Return [X, Y] of the center of cell containing provided text 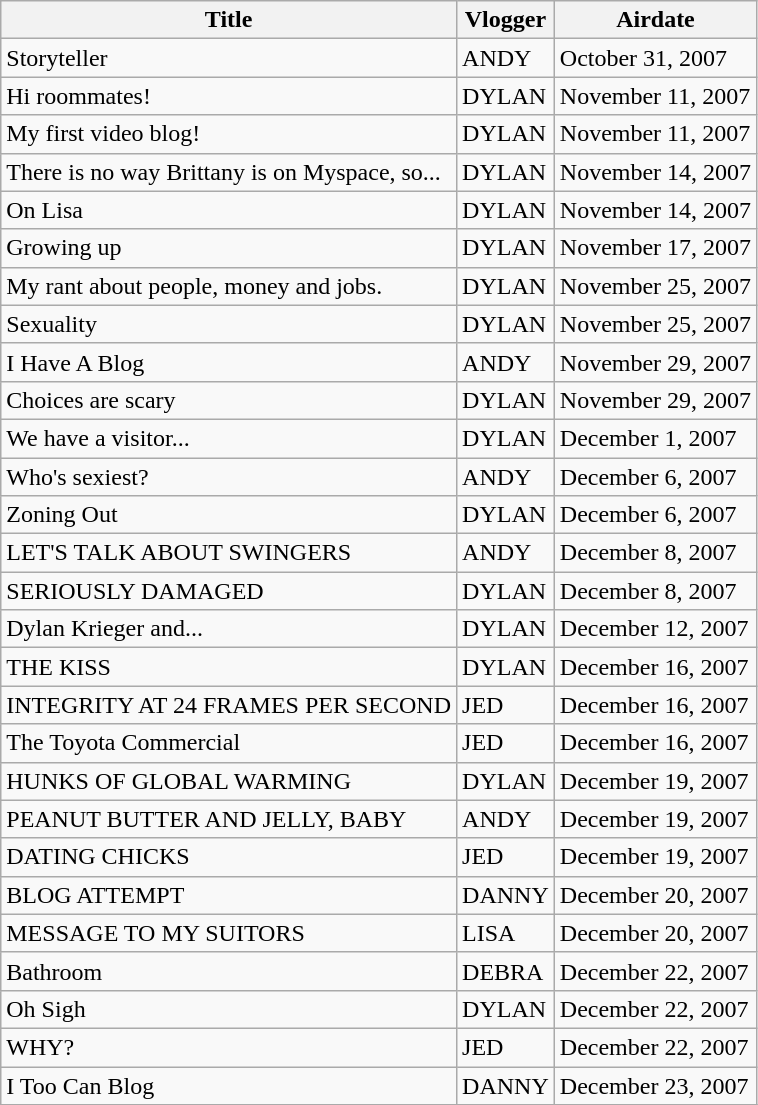
THE KISS [229, 667]
I Too Can Blog [229, 1085]
HUNKS OF GLOBAL WARMING [229, 781]
Who's sexiest? [229, 477]
November 17, 2007 [655, 248]
December 23, 2007 [655, 1085]
On Lisa [229, 210]
Airdate [655, 20]
DATING CHICKS [229, 857]
SERIOUSLY DAMAGED [229, 591]
I Have A Blog [229, 362]
Oh Sigh [229, 1009]
My rant about people, money and jobs. [229, 286]
December 1, 2007 [655, 438]
BLOG ATTEMPT [229, 895]
October 31, 2007 [655, 58]
Choices are scary [229, 400]
The Toyota Commercial [229, 743]
Growing up [229, 248]
There is no way Brittany is on Myspace, so... [229, 172]
Storyteller [229, 58]
WHY? [229, 1047]
December 12, 2007 [655, 629]
Title [229, 20]
Vlogger [506, 20]
LET'S TALK ABOUT SWINGERS [229, 553]
My first video blog! [229, 134]
PEANUT BUTTER AND JELLY, BABY [229, 819]
INTEGRITY AT 24 FRAMES PER SECOND [229, 705]
We have a visitor... [229, 438]
LISA [506, 933]
Hi roommates! [229, 96]
Sexuality [229, 324]
Dylan Krieger and... [229, 629]
Bathroom [229, 971]
DEBRA [506, 971]
MESSAGE TO MY SUITORS [229, 933]
Zoning Out [229, 515]
